Locate the cell with the specified text and output its (x, y) center coordinate. 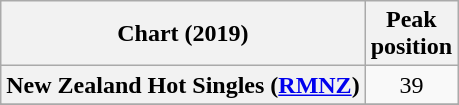
Chart (2019) (183, 34)
New Zealand Hot Singles (RMNZ) (183, 85)
39 (411, 85)
Peakposition (411, 34)
